Pinpoint the cell where the given text exists, returning its (x, y) midpoint coordinate. 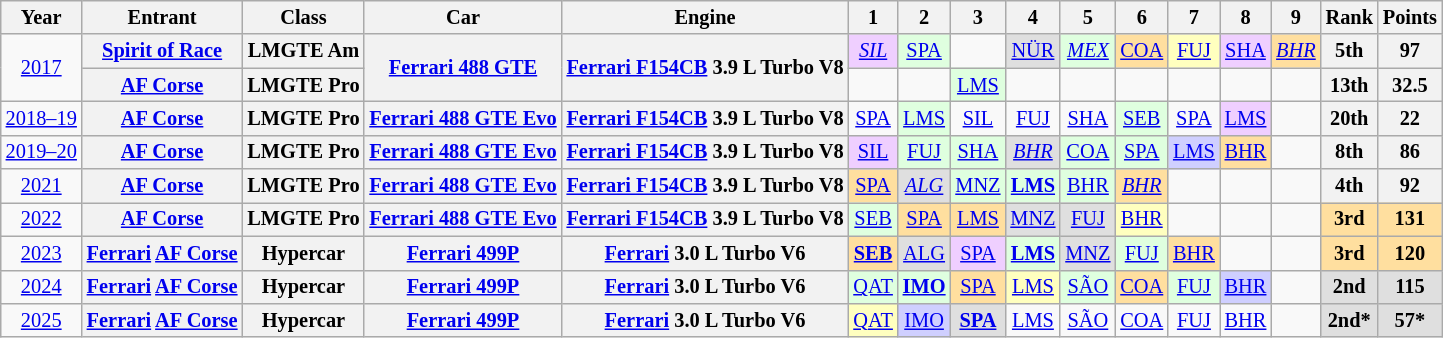
8 (1246, 17)
Class (303, 17)
2017 (42, 68)
5th (1350, 51)
6 (1142, 17)
4th (1350, 186)
32.5 (1410, 85)
97 (1410, 51)
115 (1410, 287)
7 (1194, 17)
8th (1350, 152)
2022 (42, 219)
3 (978, 17)
2025 (42, 320)
2019–20 (42, 152)
2024 (42, 287)
Car (462, 17)
Entrant (162, 17)
92 (1410, 186)
2nd* (1350, 320)
2018–19 (42, 118)
2023 (42, 253)
120 (1410, 253)
20th (1350, 118)
57* (1410, 320)
Year (42, 17)
Rank (1350, 17)
MEX (1088, 51)
1 (872, 17)
NÜR (1032, 51)
131 (1410, 219)
22 (1410, 118)
LMGTE Am (303, 51)
Ferrari 488 GTE (462, 68)
86 (1410, 152)
2 (924, 17)
5 (1088, 17)
4 (1032, 17)
Points (1410, 17)
Engine (706, 17)
13th (1350, 85)
2021 (42, 186)
9 (1296, 17)
Spirit of Race (162, 51)
2nd (1350, 287)
